Detect which cell encompasses the target text, then output its [x, y] center coordinate. 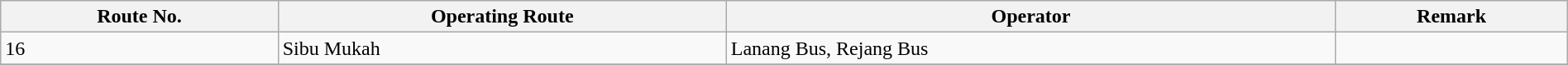
Route No. [139, 17]
Operating Route [502, 17]
16 [139, 48]
Remark [1451, 17]
Lanang Bus, Rejang Bus [1030, 48]
Operator [1030, 17]
Sibu Mukah [502, 48]
